Pinpoint the cell where the given text exists, returning its [X, Y] midpoint coordinate. 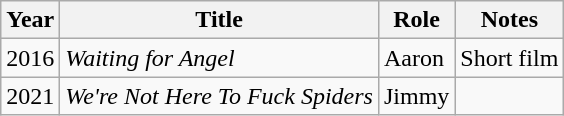
Jimmy [416, 96]
Waiting for Angel [220, 58]
Title [220, 20]
Aaron [416, 58]
Notes [510, 20]
2021 [30, 96]
We're Not Here To Fuck Spiders [220, 96]
Role [416, 20]
2016 [30, 58]
Short film [510, 58]
Year [30, 20]
